Determine the (x, y) coordinate at the center of the cell enclosing the given text.  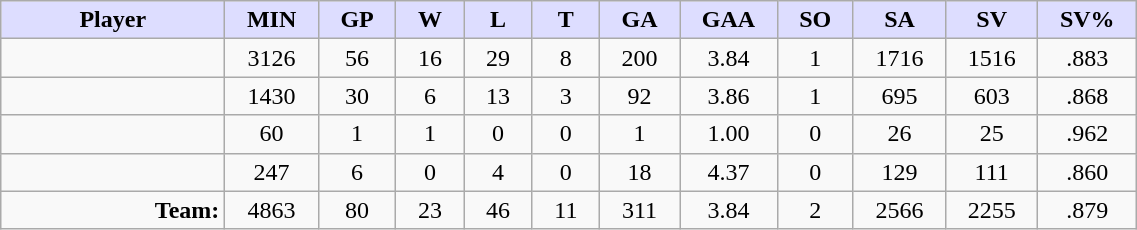
603 (992, 96)
W (430, 20)
.883 (1088, 58)
4 (498, 172)
3126 (272, 58)
80 (357, 210)
SV% (1088, 20)
.868 (1088, 96)
56 (357, 58)
25 (992, 134)
18 (639, 172)
4.37 (729, 172)
46 (498, 210)
60 (272, 134)
1516 (992, 58)
13 (498, 96)
92 (639, 96)
Team: (113, 210)
SO (815, 20)
3 (566, 96)
111 (992, 172)
11 (566, 210)
.962 (1088, 134)
2255 (992, 210)
1716 (899, 58)
16 (430, 58)
T (566, 20)
311 (639, 210)
GP (357, 20)
1430 (272, 96)
MIN (272, 20)
30 (357, 96)
Player (113, 20)
L (498, 20)
3.86 (729, 96)
SA (899, 20)
4863 (272, 210)
26 (899, 134)
2566 (899, 210)
8 (566, 58)
GA (639, 20)
695 (899, 96)
129 (899, 172)
200 (639, 58)
29 (498, 58)
.860 (1088, 172)
SV (992, 20)
23 (430, 210)
247 (272, 172)
.879 (1088, 210)
1.00 (729, 134)
2 (815, 210)
GAA (729, 20)
